Output the [x, y] coordinate of the center of the cell containing the given text.  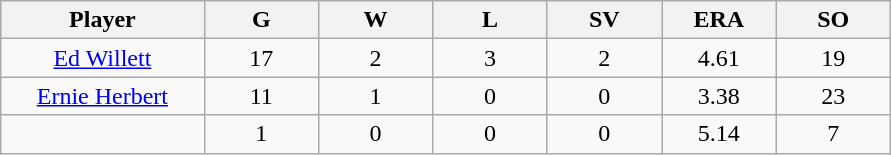
11 [261, 96]
5.14 [719, 134]
SO [833, 20]
4.61 [719, 58]
W [375, 20]
Ed Willett [102, 58]
L [490, 20]
G [261, 20]
23 [833, 96]
3.38 [719, 96]
Ernie Herbert [102, 96]
3 [490, 58]
17 [261, 58]
Player [102, 20]
7 [833, 134]
19 [833, 58]
ERA [719, 20]
SV [604, 20]
